For the text-containing cell, return its midpoint in (x, y) coordinate format. 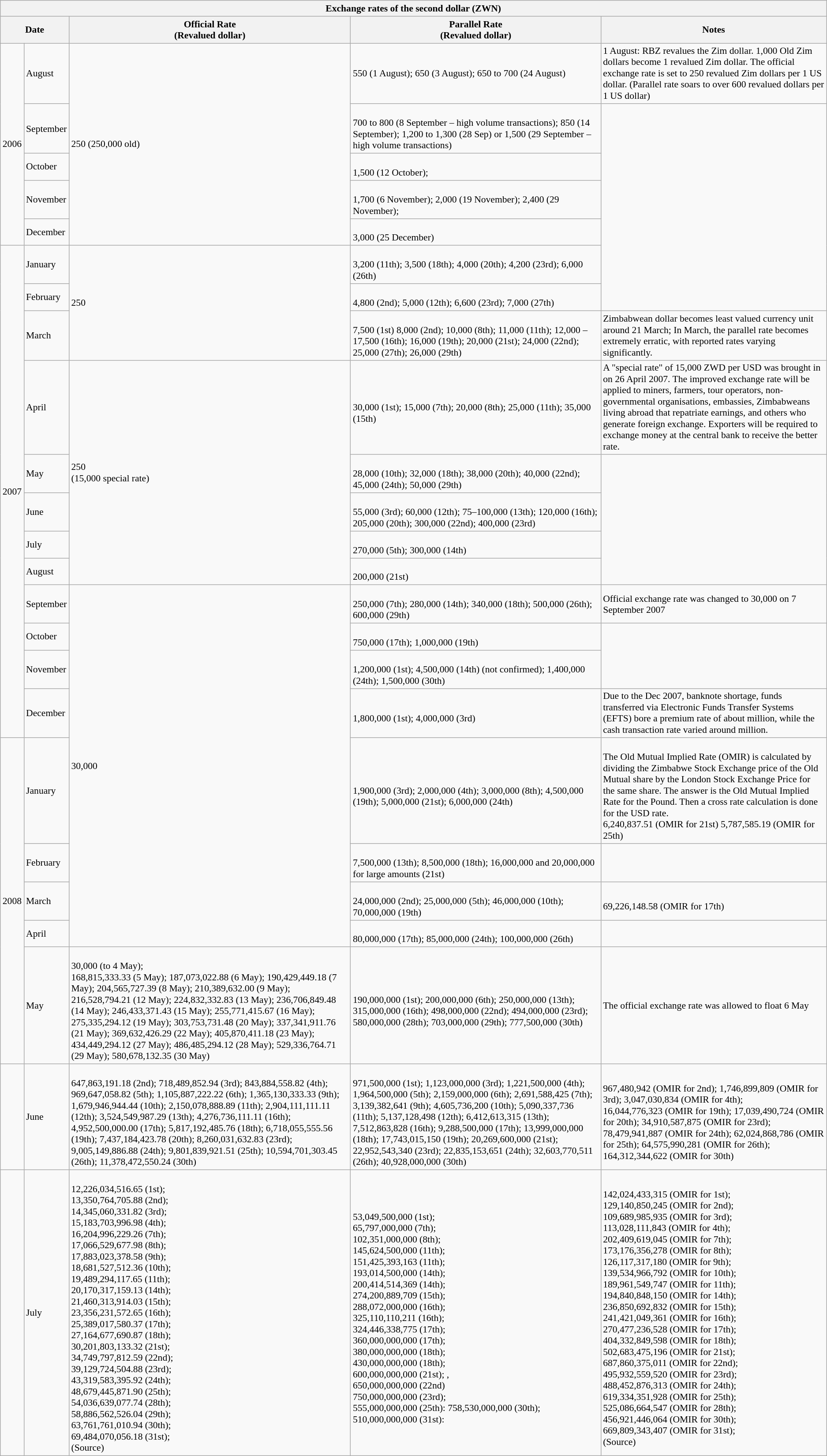
1,500 (12 October); (475, 167)
200,000 (21st) (475, 572)
30,000 (1st); 15,000 (7th); 20,000 (8th); 25,000 (11th); 35,000 (15th) (475, 407)
7,500,000 (13th); 8,500,000 (18th); 16,000,000 and 20,000,000 for large amounts (21st) (475, 863)
28,000 (10th); 32,000 (18th); 38,000 (20th); 40,000 (22nd); 45,000 (24th); 50,000 (29th) (475, 474)
Date (35, 30)
3,200 (11th); 3,500 (18th); 4,000 (20th); 4,200 (23rd); 6,000 (26th) (475, 265)
250 (210, 303)
4,800 (2nd); 5,000 (12th); 6,600 (23rd); 7,000 (27th) (475, 297)
Parallel Rate (Revalued dollar) (475, 30)
24,000,000 (2nd); 25,000,000 (5th); 46,000,000 (10th); 70,000,000 (19th) (475, 901)
1,800,000 (1st); 4,000,000 (3rd) (475, 713)
1,700 (6 November); 2,000 (19 November); 2,400 (29 November); (475, 199)
250 (15,000 special rate) (210, 473)
Exchange rates of the second dollar (ZWN) (414, 8)
55,000 (3rd); 60,000 (12th); 75–100,000 (13th); 120,000 (16th); 205,000 (20th); 300,000 (22nd); 400,000 (23rd) (475, 512)
250 (250,000 old) (210, 145)
Official exchange rate was changed to 30,000 on 7 September 2007 (714, 604)
2007 (12, 492)
Official Rate (Revalued dollar) (210, 30)
700 to 800 (8 September – high volume transactions); 850 (14 September); 1,200 to 1,300 (28 Sep) or 1,500 (29 September – high volume transactions) (475, 129)
2008 (12, 901)
550 (1 August); 650 (3 August); 650 to 700 (24 August) (475, 74)
3,000 (25 December) (475, 232)
2006 (12, 145)
The official exchange rate was allowed to float 6 May (714, 1006)
69,226,148.58 (OMIR for 17th) (714, 901)
750,000 (17th); 1,000,000 (19th) (475, 637)
270,000 (5th); 300,000 (14th) (475, 544)
80,000,000 (17th); 85,000,000 (24th); 100,000,000 (26th) (475, 934)
1,900,000 (3rd); 2,000,000 (4th); 3,000,000 (8th); 4,500,000 (19th); 5,000,000 (21st); 6,000,000 (24th) (475, 791)
250,000 (7th); 280,000 (14th); 340,000 (18th); 500,000 (26th); 600,000 (29th) (475, 604)
Notes (714, 30)
1,200,000 (1st); 4,500,000 (14th) (not confirmed); 1,400,000 (24th); 1,500,000 (30th) (475, 670)
30,000 (210, 766)
